Provide the (x, y) coordinate of the cell's center where the given text is located.  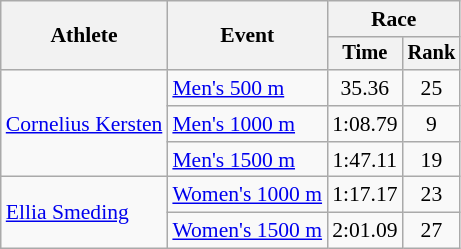
1:17.17 (364, 195)
1:08.79 (364, 124)
Athlete (84, 36)
1:47.11 (364, 160)
23 (432, 195)
Rank (432, 54)
Women's 1500 m (247, 231)
Men's 500 m (247, 88)
Cornelius Kersten (84, 124)
25 (432, 88)
27 (432, 231)
Men's 1500 m (247, 160)
Women's 1000 m (247, 195)
Ellia Smeding (84, 212)
Men's 1000 m (247, 124)
Event (247, 36)
Race (394, 19)
9 (432, 124)
19 (432, 160)
2:01.09 (364, 231)
35.36 (364, 88)
Time (364, 54)
